Detect which cell encompasses the target text, then output its [X, Y] center coordinate. 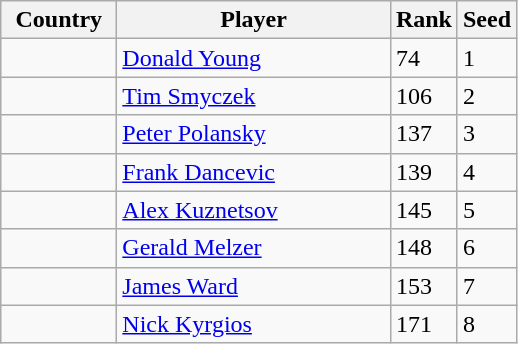
2 [486, 96]
Frank Dancevic [254, 172]
171 [424, 324]
Donald Young [254, 58]
Player [254, 20]
6 [486, 248]
Alex Kuznetsov [254, 210]
148 [424, 248]
74 [424, 58]
153 [424, 286]
106 [424, 96]
4 [486, 172]
Nick Kyrgios [254, 324]
3 [486, 134]
Gerald Melzer [254, 248]
Peter Polansky [254, 134]
7 [486, 286]
Country [59, 20]
137 [424, 134]
139 [424, 172]
1 [486, 58]
Tim Smyczek [254, 96]
Rank [424, 20]
145 [424, 210]
Seed [486, 20]
8 [486, 324]
James Ward [254, 286]
5 [486, 210]
